Detect which cell encompasses the target text, then output its [x, y] center coordinate. 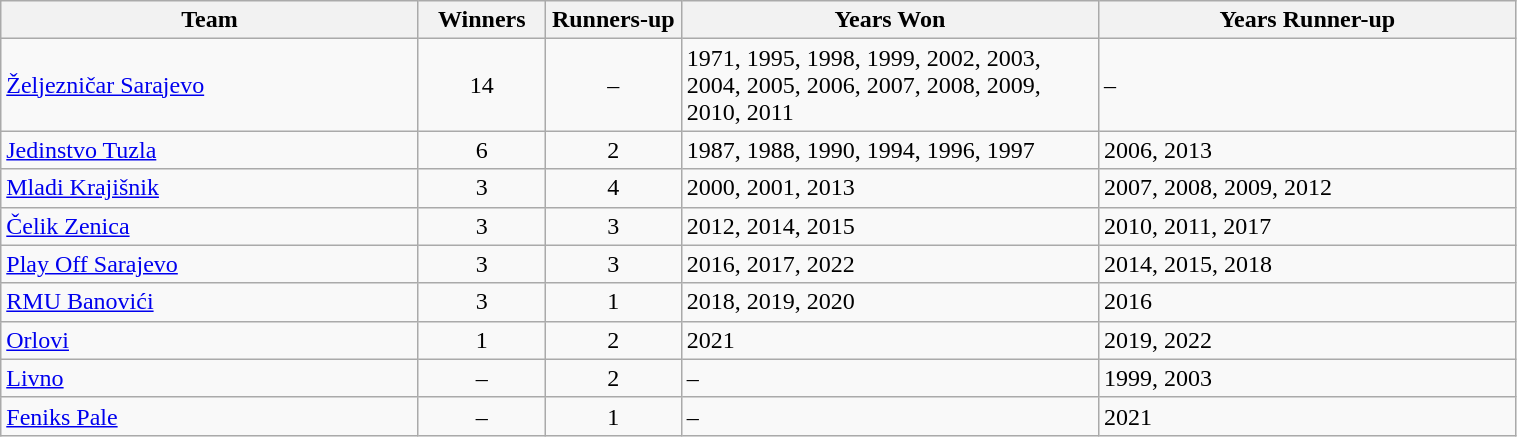
2012, 2014, 2015 [890, 226]
RMU Banovići [210, 302]
Željezničar Sarajevo [210, 85]
2018, 2019, 2020 [890, 302]
Jedinstvo Tuzla [210, 150]
2000, 2001, 2013 [890, 188]
Feniks Pale [210, 416]
Runners-up [613, 20]
2016, 2017, 2022 [890, 264]
2019, 2022 [1308, 340]
4 [613, 188]
2007, 2008, 2009, 2012 [1308, 188]
1971, 1995, 1998, 1999, 2002, 2003, 2004, 2005, 2006, 2007, 2008, 2009, 2010, 2011 [890, 85]
Years Runner-up [1308, 20]
Orlovi [210, 340]
Play Off Sarajevo [210, 264]
Čelik Zenica [210, 226]
2016 [1308, 302]
Livno [210, 378]
Winners [482, 20]
Team [210, 20]
14 [482, 85]
2014, 2015, 2018 [1308, 264]
2006, 2013 [1308, 150]
1987, 1988, 1990, 1994, 1996, 1997 [890, 150]
6 [482, 150]
Years Won [890, 20]
1999, 2003 [1308, 378]
2010, 2011, 2017 [1308, 226]
Mladi Krajišnik [210, 188]
